From the cell containing the given text, extract its center point as (x, y) coordinate. 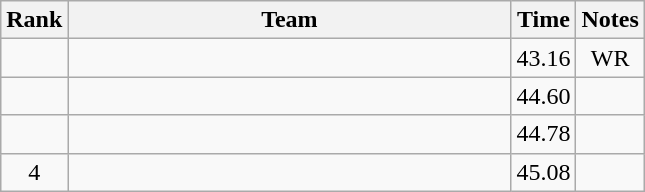
Rank (34, 20)
4 (34, 172)
45.08 (544, 172)
Team (290, 20)
Notes (610, 20)
43.16 (544, 58)
Time (544, 20)
44.60 (544, 96)
WR (610, 58)
44.78 (544, 134)
